Find where the given text appears and provide that cell's center as (X, Y) coordinate. 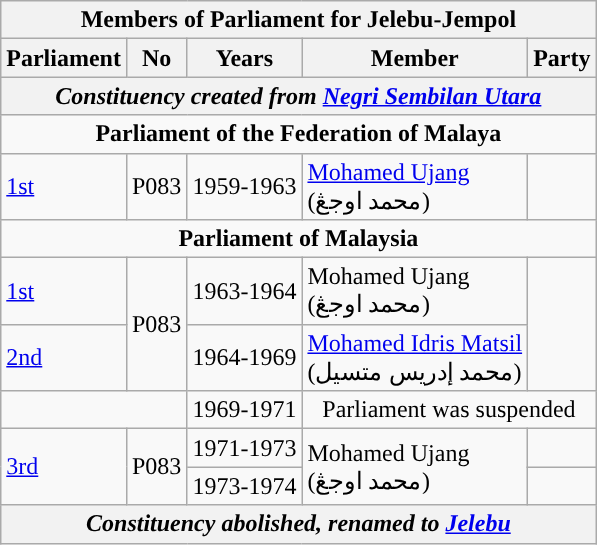
Member (415, 58)
Years (244, 58)
3rd (64, 467)
1963-1964 (244, 292)
Members of Parliament for Jelebu-Jempol (298, 20)
1964-1969 (244, 358)
1973-1974 (244, 486)
2nd (64, 358)
Parliament of the Federation of Malaya (298, 134)
Party (562, 58)
Parliament of Malaysia (298, 239)
1969-1971 (244, 410)
No (156, 58)
Constituency abolished, renamed to Jelebu (298, 524)
1971-1973 (244, 448)
Constituency created from Negri Sembilan Utara (298, 96)
Mohamed Idris Matsil (محمد إدريس متسيل) (415, 358)
Parliament (64, 58)
1959-1963 (244, 186)
Parliament was suspended (449, 410)
